For the text-containing cell, return its midpoint in (x, y) coordinate format. 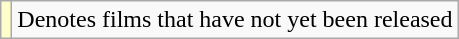
Denotes films that have not yet been released (235, 20)
